Output the (X, Y) coordinate of the center of the cell containing the given text.  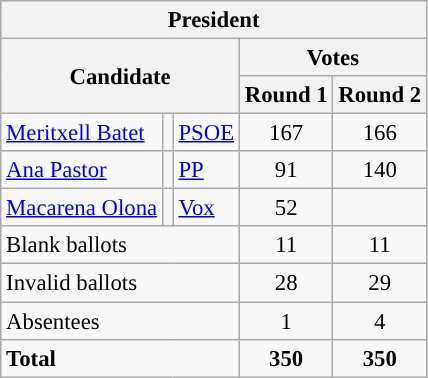
Round 1 (286, 95)
Meritxell Batet (82, 133)
Round 2 (380, 95)
4 (380, 321)
PP (206, 170)
Absentees (120, 321)
29 (380, 283)
Total (120, 358)
President (214, 20)
166 (380, 133)
Blank ballots (120, 245)
52 (286, 208)
28 (286, 283)
PSOE (206, 133)
Votes (332, 58)
1 (286, 321)
Ana Pastor (82, 170)
Vox (206, 208)
167 (286, 133)
Invalid ballots (120, 283)
Macarena Olona (82, 208)
Candidate (120, 76)
91 (286, 170)
140 (380, 170)
